For the text-containing cell, return its midpoint in [X, Y] coordinate format. 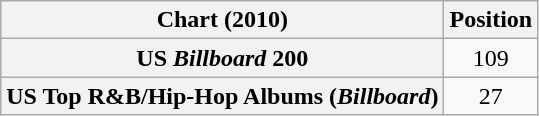
109 [491, 58]
Chart (2010) [222, 20]
US Billboard 200 [222, 58]
US Top R&B/Hip-Hop Albums (Billboard) [222, 96]
27 [491, 96]
Position [491, 20]
